Search for the cell housing the specified text and yield its (X, Y) center coordinate. 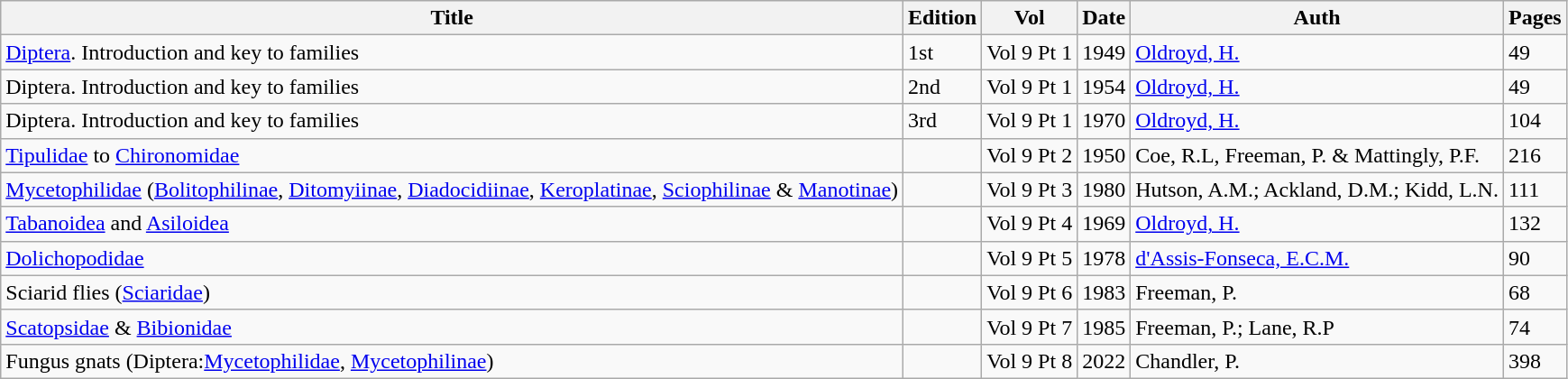
Pages (1535, 18)
Vol 9 Pt 5 (1030, 258)
Vol 9 Pt 6 (1030, 292)
Vol 9 Pt 4 (1030, 224)
Vol 9 Pt 8 (1030, 361)
1954 (1104, 87)
1st (943, 52)
Freeman, P.; Lane, R.P (1317, 327)
1983 (1104, 292)
132 (1535, 224)
Fungus gnats (Diptera:Mycetophilidae, Mycetophilinae) (453, 361)
Title (453, 18)
Vol (1030, 18)
1978 (1104, 258)
1949 (1104, 52)
1969 (1104, 224)
Vol 9 Pt 3 (1030, 189)
104 (1535, 121)
74 (1535, 327)
1980 (1104, 189)
Date (1104, 18)
1950 (1104, 155)
Sciarid flies (Sciaridae) (453, 292)
2nd (943, 87)
Tabanoidea and Asiloidea (453, 224)
3rd (943, 121)
Tipulidae to Chironomidae (453, 155)
Edition (943, 18)
1985 (1104, 327)
111 (1535, 189)
Scatopsidae & Bibionidae (453, 327)
68 (1535, 292)
1970 (1104, 121)
Vol 9 Pt 7 (1030, 327)
216 (1535, 155)
Freeman, P. (1317, 292)
398 (1535, 361)
Hutson, A.M.; Ackland, D.M.; Kidd, L.N. (1317, 189)
Coe, R.L, Freeman, P. & Mattingly, P.F. (1317, 155)
d'Assis-Fonseca, E.C.M. (1317, 258)
Vol 9 Pt 2 (1030, 155)
Auth (1317, 18)
Mycetophilidae (Bolitophilinae, Ditomyiinae, Diadocidiinae, Keroplatinae, Sciophilinae & Manotinae) (453, 189)
Chandler, P. (1317, 361)
90 (1535, 258)
Dolichopodidae (453, 258)
2022 (1104, 361)
